Return the [X, Y] coordinate for the center point of the cell that contains the specified text.  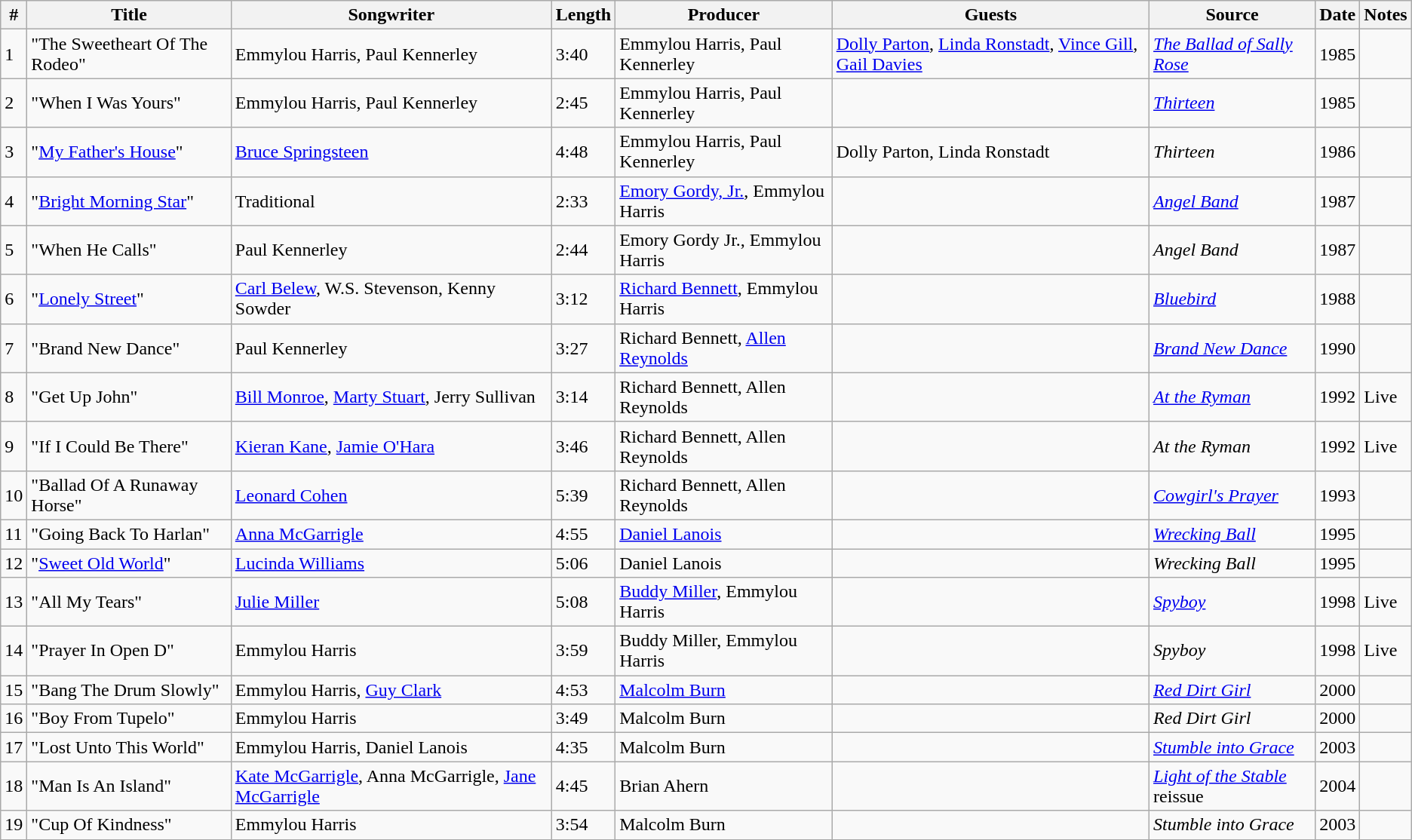
Julie Miller [391, 602]
7 [14, 348]
Brand New Dance [1232, 348]
Brian Ahern [724, 786]
4:35 [583, 747]
18 [14, 786]
Emory Gordy, Jr., Emmylou Harris [724, 201]
17 [14, 747]
Guests [990, 15]
3:54 [583, 825]
"Boy From Tupelo" [129, 719]
10 [14, 495]
The Ballad of Sally Rose [1232, 54]
"Ballad Of A Runaway Horse" [129, 495]
5:06 [583, 563]
"If I Could Be There" [129, 446]
Carl Belew, W.S. Stevenson, Kenny Sowder [391, 299]
"Bang The Drum Slowly" [129, 690]
Kieran Kane, Jamie O'Hara [391, 446]
8 [14, 397]
3:49 [583, 719]
Bruce Springsteen [391, 152]
Emmylou Harris, Guy Clark [391, 690]
3:14 [583, 397]
4:55 [583, 534]
5 [14, 250]
"When He Calls" [129, 250]
Kate McGarrigle, Anna McGarrigle, Jane McGarrigle [391, 786]
"Man Is An Island" [129, 786]
2004 [1338, 786]
Lucinda Williams [391, 563]
5:39 [583, 495]
4:48 [583, 152]
Emmylou Harris, Daniel Lanois [391, 747]
2:44 [583, 250]
"Going Back To Harlan" [129, 534]
1 [14, 54]
"All My Tears" [129, 602]
3:46 [583, 446]
1993 [1338, 495]
Source [1232, 15]
Traditional [391, 201]
"My Father's House" [129, 152]
2:33 [583, 201]
15 [14, 690]
Anna McGarrigle [391, 534]
"Prayer In Open D" [129, 651]
Title [129, 15]
Dolly Parton, Linda Ronstadt [990, 152]
3 [14, 152]
3:12 [583, 299]
4:53 [583, 690]
Songwriter [391, 15]
Leonard Cohen [391, 495]
12 [14, 563]
Bill Monroe, Marty Stuart, Jerry Sullivan [391, 397]
Cowgirl's Prayer [1232, 495]
Emory Gordy Jr., Emmylou Harris [724, 250]
4 [14, 201]
1986 [1338, 152]
Dolly Parton, Linda Ronstadt, Vince Gill, Gail Davies [990, 54]
13 [14, 602]
"Bright Morning Star" [129, 201]
"Brand New Dance" [129, 348]
"Cup Of Kindness" [129, 825]
Length [583, 15]
"Get Up John" [129, 397]
Richard Bennett, Emmylou Harris [724, 299]
Light of the Stable reissue [1232, 786]
Bluebird [1232, 299]
3:27 [583, 348]
11 [14, 534]
19 [14, 825]
"Lost Unto This World" [129, 747]
9 [14, 446]
4:45 [583, 786]
5:08 [583, 602]
2 [14, 103]
1990 [1338, 348]
"Lonely Street" [129, 299]
"The Sweetheart Of The Rodeo" [129, 54]
1988 [1338, 299]
"When I Was Yours" [129, 103]
6 [14, 299]
3:40 [583, 54]
14 [14, 651]
# [14, 15]
3:59 [583, 651]
16 [14, 719]
2:45 [583, 103]
Producer [724, 15]
Date [1338, 15]
"Sweet Old World" [129, 563]
Notes [1386, 15]
